Search for the cell housing the specified text and yield its (X, Y) center coordinate. 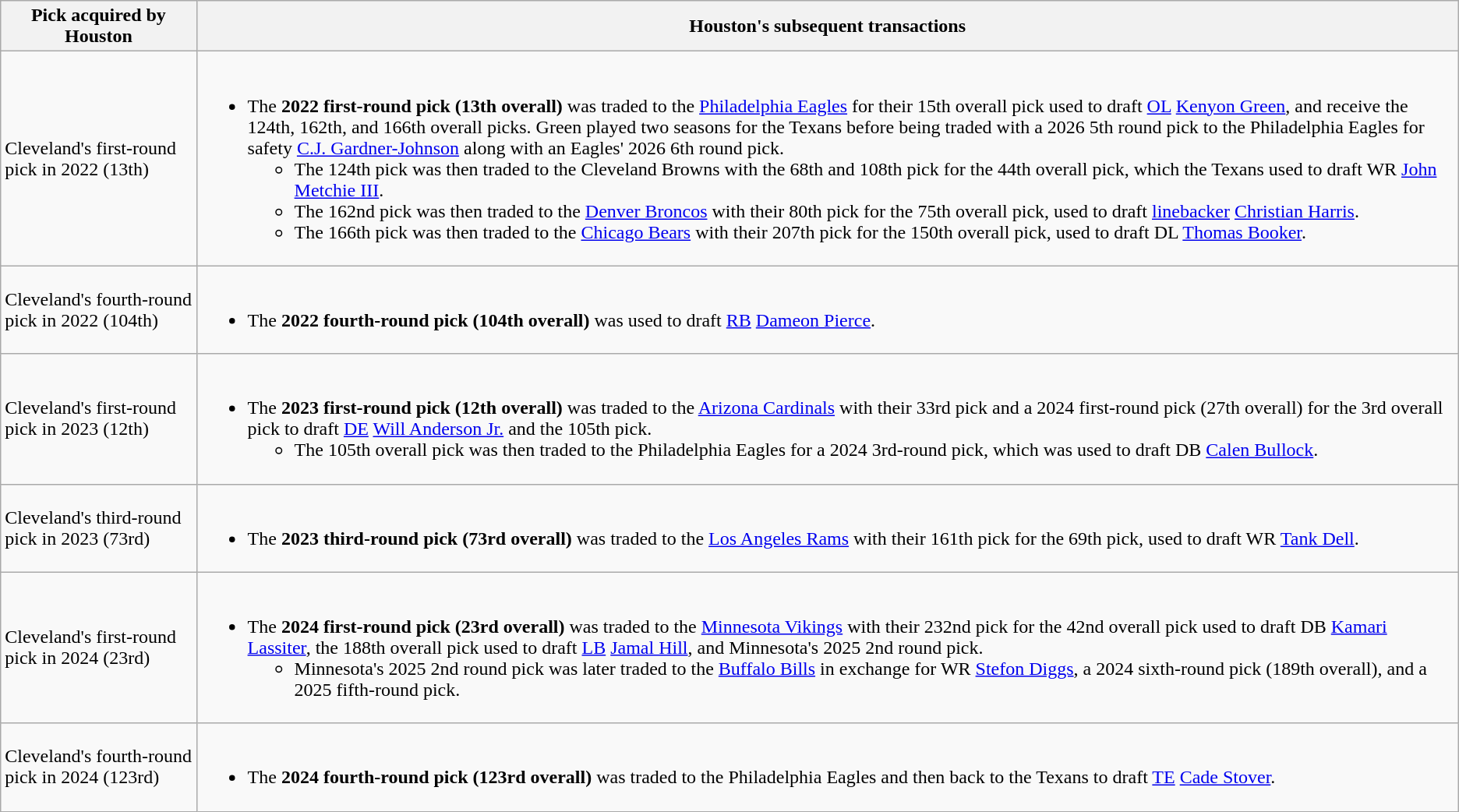
The 2022 fourth-round pick (104th overall) was used to draft RB Dameon Pierce. (828, 310)
The 2024 fourth-round pick (123rd overall) was traded to the Philadelphia Eagles and then back to the Texans to draft TE Cade Stover. (828, 767)
Houston's subsequent transactions (828, 26)
Cleveland's first-round pick in 2023 (12th) (98, 419)
Cleveland's first-round pick in 2022 (13th) (98, 159)
Cleveland's first-round pick in 2024 (23rd) (98, 648)
Cleveland's third-round pick in 2023 (73rd) (98, 528)
Cleveland's fourth-round pick in 2022 (104th) (98, 310)
Cleveland's fourth-round pick in 2024 (123rd) (98, 767)
Pick acquired by Houston (98, 26)
The 2023 third-round pick (73rd overall) was traded to the Los Angeles Rams with their 161th pick for the 69th pick, used to draft WR Tank Dell. (828, 528)
